From the cell containing the given text, extract its center point as (x, y) coordinate. 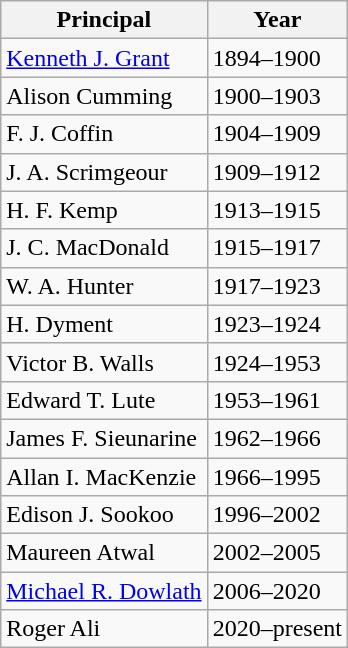
1913–1915 (277, 210)
Edison J. Sookoo (104, 515)
Edward T. Lute (104, 400)
W. A. Hunter (104, 286)
1909–1912 (277, 172)
J. C. MacDonald (104, 248)
2020–present (277, 629)
1953–1961 (277, 400)
Principal (104, 20)
Maureen Atwal (104, 553)
1962–1966 (277, 438)
H. Dyment (104, 324)
1923–1924 (277, 324)
Year (277, 20)
F. J. Coffin (104, 134)
1900–1903 (277, 96)
Michael R. Dowlath (104, 591)
Allan I. MacKenzie (104, 477)
1904–1909 (277, 134)
1894–1900 (277, 58)
Kenneth J. Grant (104, 58)
2006–2020 (277, 591)
1915–1917 (277, 248)
J. A. Scrimgeour (104, 172)
Alison Cumming (104, 96)
H. F. Kemp (104, 210)
1924–1953 (277, 362)
2002–2005 (277, 553)
Victor B. Walls (104, 362)
1996–2002 (277, 515)
Roger Ali (104, 629)
James F. Sieunarine (104, 438)
1966–1995 (277, 477)
1917–1923 (277, 286)
